Locate the cell with the specified text and output its (X, Y) center coordinate. 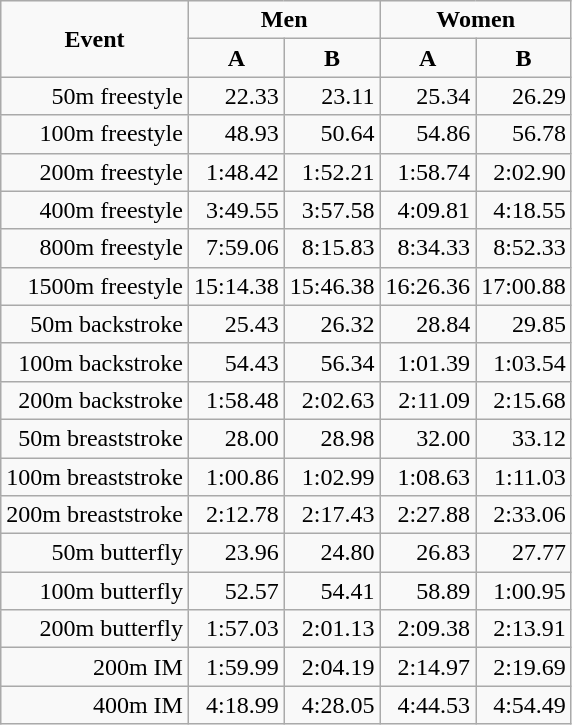
200m freestyle (95, 172)
50m backstroke (95, 324)
16:26.36 (428, 286)
4:09.81 (428, 210)
2:09.38 (428, 629)
Men (284, 20)
100m breaststroke (95, 477)
100m butterfly (95, 591)
15:14.38 (236, 286)
26.32 (332, 324)
Event (95, 39)
24.80 (332, 553)
Women (476, 20)
15:46.38 (332, 286)
1:11.03 (524, 477)
200m breaststroke (95, 515)
1:59.99 (236, 667)
26.83 (428, 553)
54.43 (236, 362)
56.34 (332, 362)
33.12 (524, 438)
2:15.68 (524, 400)
56.78 (524, 134)
2:33.06 (524, 515)
50m freestyle (95, 96)
52.57 (236, 591)
1:02.99 (332, 477)
1:48.42 (236, 172)
2:19.69 (524, 667)
3:49.55 (236, 210)
2:14.97 (428, 667)
4:18.99 (236, 705)
1:03.54 (524, 362)
1:01.39 (428, 362)
17:00.88 (524, 286)
28.84 (428, 324)
25.43 (236, 324)
54.41 (332, 591)
2:13.91 (524, 629)
2:01.13 (332, 629)
2:17.43 (332, 515)
400m IM (95, 705)
25.34 (428, 96)
32.00 (428, 438)
1500m freestyle (95, 286)
23.96 (236, 553)
1:52.21 (332, 172)
2:02.63 (332, 400)
4:28.05 (332, 705)
54.86 (428, 134)
48.93 (236, 134)
200m IM (95, 667)
2:04.19 (332, 667)
23.11 (332, 96)
1:58.48 (236, 400)
100m freestyle (95, 134)
27.77 (524, 553)
3:57.58 (332, 210)
28.98 (332, 438)
800m freestyle (95, 248)
8:52.33 (524, 248)
7:59.06 (236, 248)
1:08.63 (428, 477)
29.85 (524, 324)
50m breaststroke (95, 438)
28.00 (236, 438)
4:44.53 (428, 705)
200m backstroke (95, 400)
2:02.90 (524, 172)
2:12.78 (236, 515)
1:00.95 (524, 591)
8:15.83 (332, 248)
50m butterfly (95, 553)
22.33 (236, 96)
200m butterfly (95, 629)
4:54.49 (524, 705)
50.64 (332, 134)
400m freestyle (95, 210)
26.29 (524, 96)
58.89 (428, 591)
100m backstroke (95, 362)
1:58.74 (428, 172)
2:27.88 (428, 515)
8:34.33 (428, 248)
2:11.09 (428, 400)
1:00.86 (236, 477)
1:57.03 (236, 629)
4:18.55 (524, 210)
